Identify which cell holds the provided text, then report its [X, Y] central coordinate. 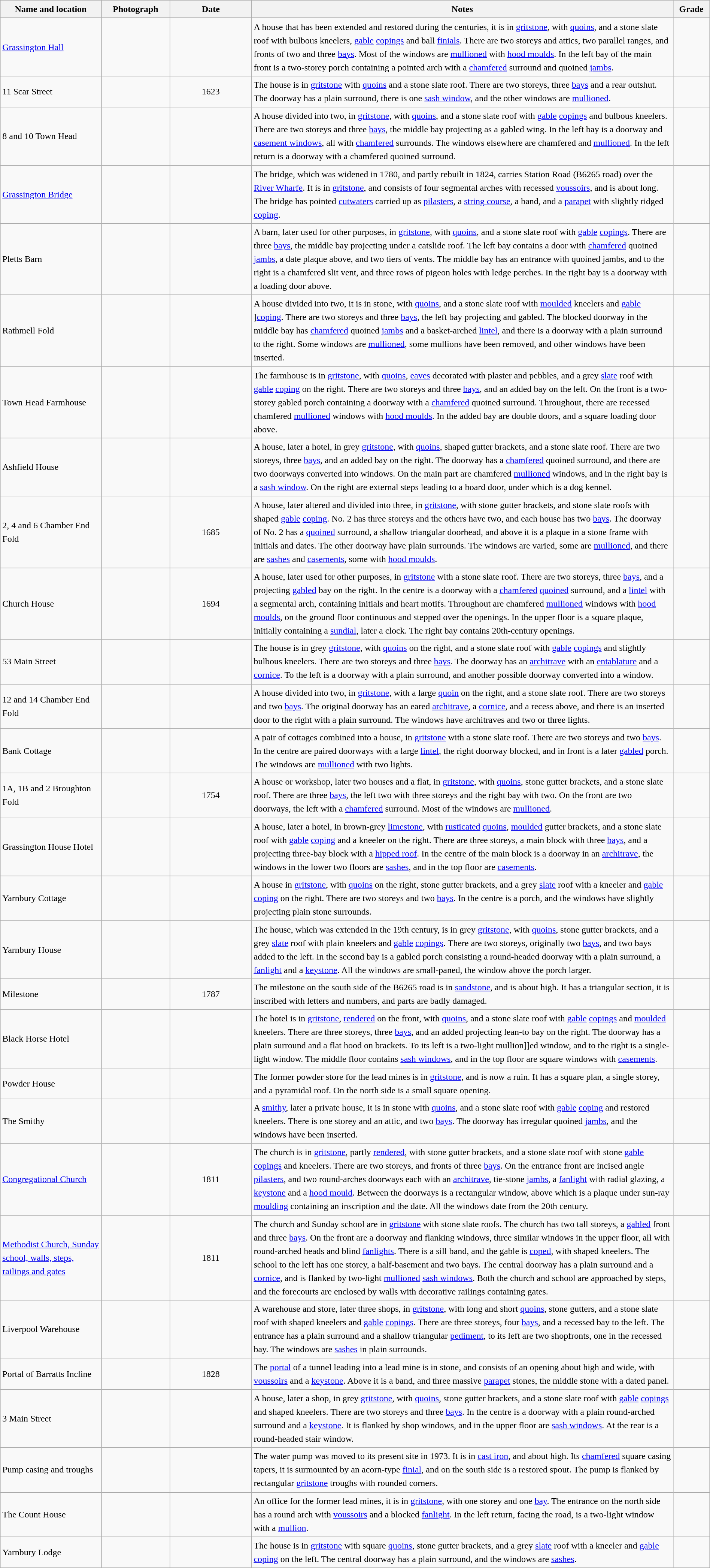
Grassington Hall [51, 47]
Congregational Church [51, 1179]
2, 4 and 6 Chamber End Fold [51, 532]
Yarnbury Cottage [51, 898]
The Count House [51, 1514]
Ashfield House [51, 467]
Rathmell Fold [51, 330]
8 and 10 Town Head [51, 136]
1685 [211, 532]
Town Head Farmhouse [51, 402]
Pump casing and troughs [51, 1469]
Milestone [51, 994]
Church House [51, 603]
Pletts Barn [51, 259]
1694 [211, 603]
3 Main Street [51, 1419]
1623 [211, 91]
1828 [211, 1374]
1787 [211, 994]
Grade [691, 9]
1A, 1B and 2 Broughton Fold [51, 796]
Powder House [51, 1084]
Yarnbury House [51, 949]
Photograph [136, 9]
53 Main Street [51, 662]
Black Horse Hotel [51, 1039]
Name and location [51, 9]
Yarnbury Lodge [51, 1553]
1754 [211, 796]
Bank Cottage [51, 751]
Grassington Bridge [51, 194]
12 and 14 Chamber End Fold [51, 707]
Notes [462, 9]
11 Scar Street [51, 91]
Methodist Church, Sunday school, walls, steps, railings and gates [51, 1257]
Portal of Barratts Incline [51, 1374]
Date [211, 9]
The Smithy [51, 1121]
Grassington House Hotel [51, 847]
Liverpool Warehouse [51, 1329]
